Return the (X, Y) coordinate for the center point of the cell that contains the specified text.  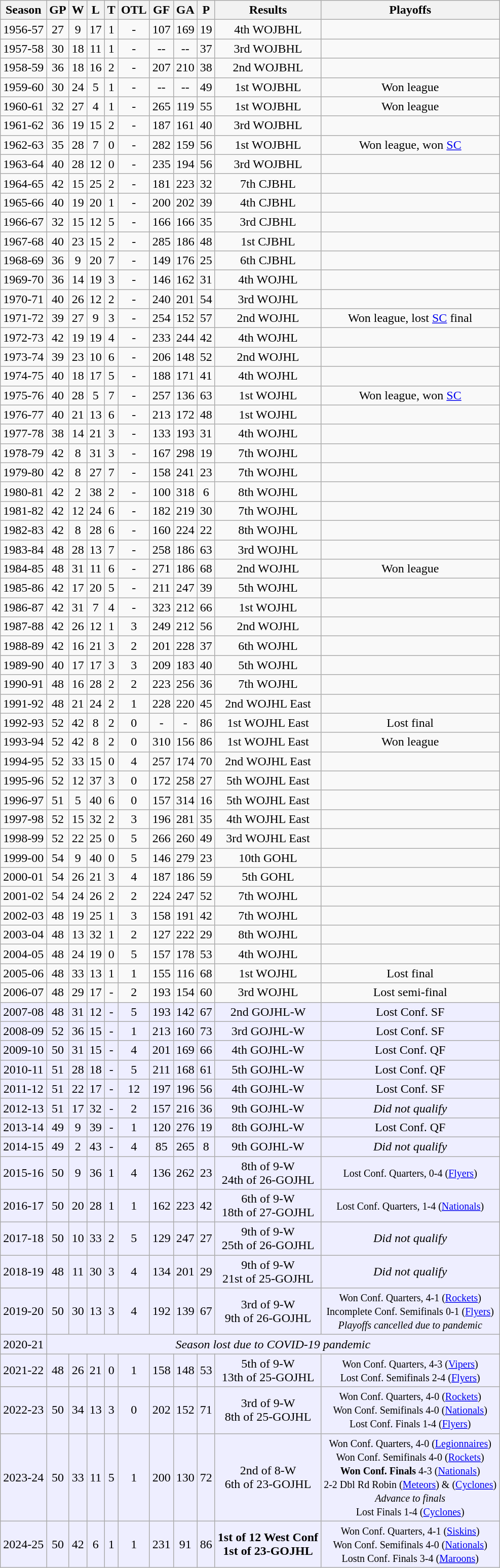
149 (161, 261)
2009-10 (23, 1050)
2015-16 (23, 1172)
178 (185, 954)
279 (185, 858)
1987-88 (23, 627)
100 (161, 491)
174 (185, 761)
1996-97 (23, 800)
281 (185, 819)
1961-62 (23, 126)
6th WOJHL (267, 646)
T (111, 10)
P (206, 10)
133 (161, 434)
3rd CJBHL (267, 222)
1984-85 (23, 569)
1991-92 (23, 704)
323 (161, 607)
1982-83 (23, 530)
2024-25 (23, 1544)
9th of 9-W21st of 25-GOJHL (267, 1271)
1966-67 (23, 222)
1971-72 (23, 318)
1968-69 (23, 261)
2016-17 (23, 1206)
1967-68 (23, 241)
2nd WOJBHL (267, 68)
1963-64 (23, 164)
GP (58, 10)
241 (185, 472)
7th CJBHL (267, 183)
Won Conf. Quarters, 4-1 (Siskins)Won Conf. Semifinals 4-0 (Nationals)Lostn Conf. Finals 3-4 (Maroons) (410, 1544)
262 (185, 1172)
3rd WOJHL East (267, 838)
61 (206, 1069)
W (78, 10)
Lost semi-final (410, 993)
156 (185, 742)
4th WOJBHL (267, 29)
2004-05 (23, 954)
314 (185, 800)
1988-89 (23, 646)
2021-22 (23, 1371)
3rd GOJHL-W (267, 1031)
91 (185, 1544)
85 (161, 1146)
188 (161, 376)
71 (206, 1410)
2020-21 (23, 1344)
192 (161, 1311)
1997-98 (23, 819)
Lost Conf. Quarters, 1-4 (Nationals) (410, 1206)
182 (161, 511)
9th of 9-W25th of 26-GOJHL (267, 1239)
130 (185, 1477)
5th of 9-W13th of 25-GOJHL (267, 1371)
1956-57 (23, 29)
10th GOHL (267, 858)
1st of 12 West Conf1st of 23-GOJHL (267, 1544)
1964-65 (23, 183)
266 (161, 838)
155 (161, 973)
142 (185, 1012)
1979-80 (23, 472)
260 (185, 838)
55 (206, 106)
298 (185, 453)
2011-12 (23, 1089)
45 (206, 704)
6th CJBHL (267, 261)
Results (267, 10)
1985-86 (23, 588)
5th GOHL (267, 877)
2018-19 (23, 1271)
240 (161, 299)
1986-87 (23, 607)
Lost Conf. Quarters, 0-4 (Flyers) (410, 1172)
207 (161, 68)
57 (206, 318)
Won Conf. Quarters, 4-0 (Rockets)Won Conf. Semifinals 4-0 (Nationals)Lost Conf. Finals 1-4 (Flyers) (410, 1410)
2007-08 (23, 1012)
2008-09 (23, 1031)
1965-66 (23, 202)
210 (185, 68)
276 (185, 1127)
285 (161, 241)
168 (185, 1069)
GF (161, 10)
310 (161, 742)
1974-75 (23, 376)
4th WOJHL East (267, 819)
2003-04 (23, 935)
1998-99 (23, 838)
209 (161, 665)
1983-84 (23, 549)
59 (206, 877)
1995-96 (23, 780)
161 (185, 126)
1993-94 (23, 742)
3rd of 9-W8th of 25-GOJHL (267, 1410)
1999-00 (23, 858)
119 (185, 106)
3rd of 9-W9th of 26-GOJHL (267, 1311)
282 (161, 145)
6th of 9-W18th of 27-GOJHL (267, 1206)
OTL (134, 10)
1962-63 (23, 145)
73 (206, 1031)
256 (185, 684)
Season lost due to COVID-19 pandemic (273, 1344)
1959-60 (23, 87)
2014-15 (23, 1146)
176 (185, 261)
2013-14 (23, 1127)
1980-81 (23, 491)
107 (161, 29)
1989-90 (23, 665)
70 (206, 761)
1981-82 (23, 511)
43 (95, 1146)
1977-78 (23, 434)
220 (185, 704)
GA (185, 10)
60 (206, 993)
1990-91 (23, 684)
1st CJBHL (267, 241)
219 (185, 511)
2005-06 (23, 973)
2002-03 (23, 916)
154 (185, 993)
Won Conf. Quarters, 4-1 (Rockets)Incomplete Conf. Semifinals 0-1 (Flyers)Playoffs cancelled due to pandemic (410, 1311)
1975-76 (23, 395)
216 (185, 1108)
183 (185, 665)
244 (185, 338)
8th GOJHL-W (267, 1127)
231 (161, 1544)
254 (161, 318)
2012-13 (23, 1108)
Playoffs (410, 10)
2nd of 8-W6th of 23-GOJHL (267, 1477)
120 (161, 1127)
2006-07 (23, 993)
167 (161, 453)
318 (185, 491)
2019-20 (23, 1311)
1978-79 (23, 453)
171 (185, 376)
139 (185, 1311)
2023-24 (23, 1477)
2nd GOJHL-W (267, 1012)
Won Conf. Quarters, 4-3 (Vipers)Lost Conf. Semifinals 2-4 (Flyers) (410, 1371)
249 (161, 627)
191 (185, 916)
2001-02 (23, 896)
4th CJBHL (267, 202)
Won league, lost SC final (410, 318)
2017-18 (23, 1239)
233 (161, 338)
181 (161, 183)
1970-71 (23, 299)
2022-23 (23, 1410)
8th of 9-W24th of 26-GOJHL (267, 1172)
2000-01 (23, 877)
1960-61 (23, 106)
194 (185, 164)
127 (161, 935)
129 (161, 1239)
1972-73 (23, 338)
Season (23, 10)
2010-11 (23, 1069)
1969-70 (23, 280)
41 (206, 376)
159 (185, 145)
5th GOJHL-W (267, 1069)
L (95, 10)
271 (161, 569)
1958-59 (23, 68)
134 (161, 1271)
1976-77 (23, 415)
34 (78, 1410)
1994-95 (23, 761)
206 (161, 357)
116 (185, 973)
1957-58 (23, 49)
1973-74 (23, 357)
222 (185, 935)
197 (161, 1089)
72 (206, 1477)
235 (161, 164)
1992-93 (23, 723)
